Extract the (x, y) coordinate from the center of the cell holding the provided text.  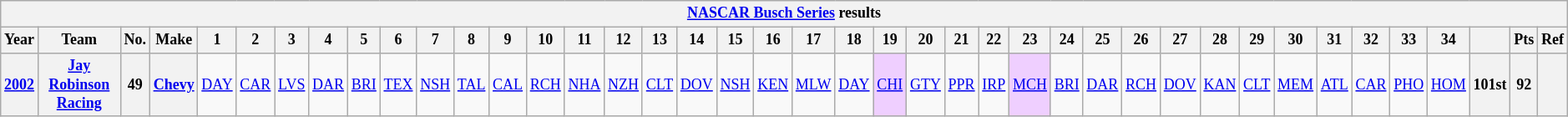
16 (773, 40)
PHO (1409, 84)
10 (545, 40)
LVS (292, 84)
17 (813, 40)
29 (1257, 40)
2 (255, 40)
27 (1180, 40)
31 (1334, 40)
8 (471, 40)
3 (292, 40)
28 (1220, 40)
ATL (1334, 84)
Jay Robinson Racing (78, 84)
MEM (1296, 84)
TAL (471, 84)
21 (962, 40)
13 (660, 40)
NHA (584, 84)
4 (329, 40)
11 (584, 40)
33 (1409, 40)
2002 (20, 84)
NASCAR Busch Series results (784, 13)
5 (364, 40)
IRP (994, 84)
Ref (1553, 40)
PPR (962, 84)
18 (854, 40)
MCH (1030, 84)
1 (217, 40)
20 (926, 40)
12 (624, 40)
GTY (926, 84)
7 (436, 40)
MLW (813, 84)
TEX (398, 84)
22 (994, 40)
NZH (624, 84)
KAN (1220, 84)
KEN (773, 84)
15 (735, 40)
25 (1102, 40)
49 (135, 84)
23 (1030, 40)
92 (1525, 84)
30 (1296, 40)
Chevy (174, 84)
34 (1449, 40)
14 (696, 40)
26 (1141, 40)
19 (890, 40)
6 (398, 40)
Year (20, 40)
Pts (1525, 40)
Team (78, 40)
101st (1490, 84)
No. (135, 40)
CHI (890, 84)
CAL (508, 84)
Make (174, 40)
HOM (1449, 84)
24 (1067, 40)
32 (1371, 40)
9 (508, 40)
